Pinpoint the cell where the given text exists, returning its (x, y) midpoint coordinate. 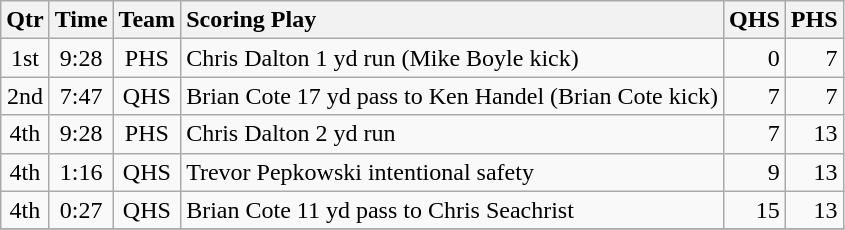
Brian Cote 11 yd pass to Chris Seachrist (452, 210)
0 (755, 58)
1:16 (81, 172)
9 (755, 172)
0:27 (81, 210)
2nd (25, 96)
Chris Dalton 2 yd run (452, 134)
1st (25, 58)
Chris Dalton 1 yd run (Mike Boyle kick) (452, 58)
Qtr (25, 20)
Trevor Pepkowski intentional safety (452, 172)
Team (147, 20)
Time (81, 20)
Brian Cote 17 yd pass to Ken Handel (Brian Cote kick) (452, 96)
7:47 (81, 96)
Scoring Play (452, 20)
15 (755, 210)
